Detect which cell encompasses the target text, then output its [X, Y] center coordinate. 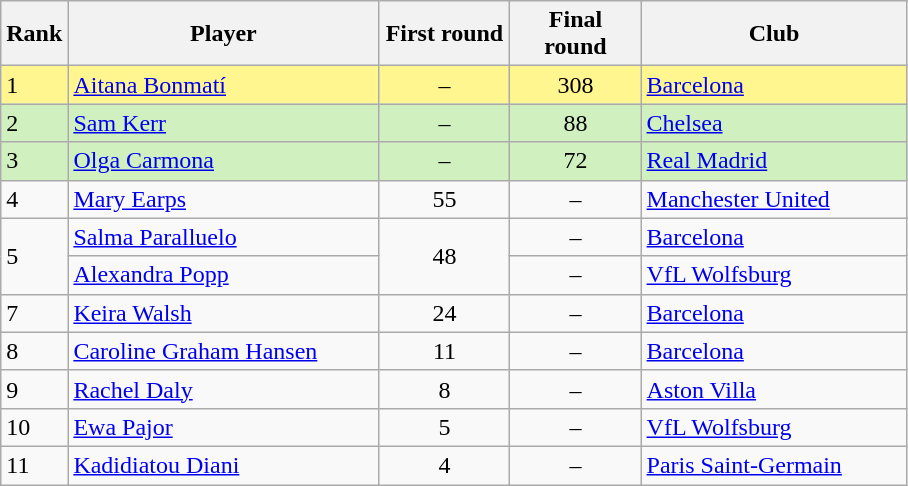
Paris Saint-Germain [774, 465]
Sam Kerr [224, 123]
Final round [576, 34]
55 [444, 199]
9 [34, 389]
Rachel Daly [224, 389]
Alexandra Popp [224, 275]
Rank [34, 34]
48 [444, 256]
72 [576, 161]
2 [34, 123]
Club [774, 34]
Ewa Pajor [224, 427]
1 [34, 85]
Aston Villa [774, 389]
Caroline Graham Hansen [224, 351]
10 [34, 427]
308 [576, 85]
24 [444, 313]
Olga Carmona [224, 161]
Salma Paralluelo [224, 237]
Aitana Bonmatí [224, 85]
Manchester United [774, 199]
Player [224, 34]
Real Madrid [774, 161]
Chelsea [774, 123]
Keira Walsh [224, 313]
3 [34, 161]
Mary Earps [224, 199]
7 [34, 313]
First round [444, 34]
Kadidiatou Diani [224, 465]
88 [576, 123]
